Pinpoint the cell where the given text exists, returning its [X, Y] midpoint coordinate. 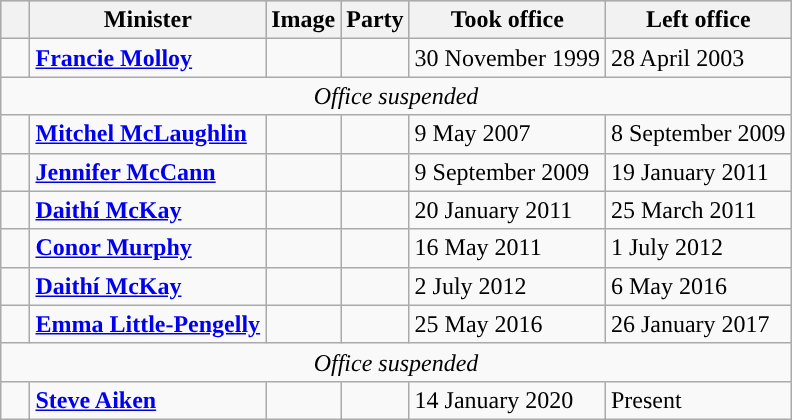
Left office [698, 20]
2 July 2012 [507, 286]
25 March 2011 [698, 210]
Took office [507, 20]
9 May 2007 [507, 134]
Party [375, 20]
19 January 2011 [698, 172]
25 May 2016 [507, 324]
Emma Little-Pengelly [148, 324]
20 January 2011 [507, 210]
Francie Molloy [148, 58]
Present [698, 400]
Steve Aiken [148, 400]
28 April 2003 [698, 58]
14 January 2020 [507, 400]
1 July 2012 [698, 248]
Jennifer McCann [148, 172]
Image [304, 20]
26 January 2017 [698, 324]
Mitchel McLaughlin [148, 134]
Conor Murphy [148, 248]
16 May 2011 [507, 248]
30 November 1999 [507, 58]
8 September 2009 [698, 134]
9 September 2009 [507, 172]
Minister [148, 20]
6 May 2016 [698, 286]
